From the cell containing the given text, extract its center point as (x, y) coordinate. 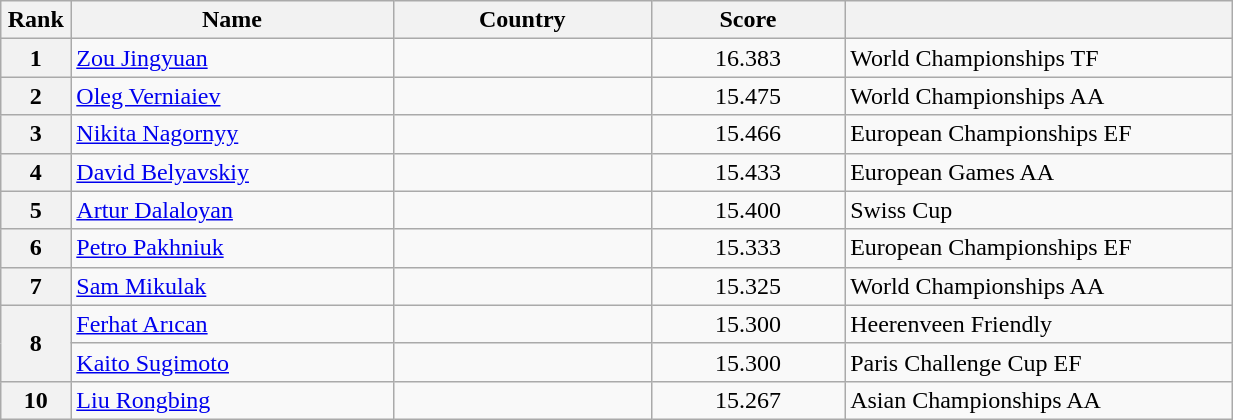
16.383 (748, 58)
Oleg Verniaiev (232, 96)
Heerenveen Friendly (1038, 324)
15.325 (748, 286)
Artur Dalaloyan (232, 210)
7 (36, 286)
15.475 (748, 96)
Country (522, 20)
8 (36, 343)
World Championships TF (1038, 58)
Score (748, 20)
European Games AA (1038, 172)
15.400 (748, 210)
Petro Pakhniuk (232, 248)
Zou Jingyuan (232, 58)
Rank (36, 20)
Kaito Sugimoto (232, 362)
Sam Mikulak (232, 286)
Swiss Cup (1038, 210)
15.466 (748, 134)
5 (36, 210)
1 (36, 58)
6 (36, 248)
15.333 (748, 248)
Paris Challenge Cup EF (1038, 362)
Nikita Nagornyy (232, 134)
Asian Championships AA (1038, 400)
15.433 (748, 172)
Liu Rongbing (232, 400)
Ferhat Arıcan (232, 324)
2 (36, 96)
4 (36, 172)
David Belyavskiy (232, 172)
3 (36, 134)
Name (232, 20)
10 (36, 400)
15.267 (748, 400)
